Return (x, y) of the center of cell containing provided text 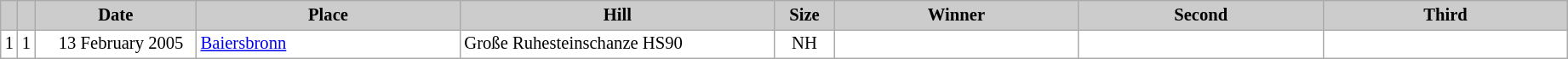
Baiersbronn (329, 44)
Winner (957, 15)
Date (116, 15)
Size (804, 15)
13 February 2005 (116, 44)
NH (804, 44)
Third (1445, 15)
Second (1200, 15)
Hill (617, 15)
Place (329, 15)
Große Ruhesteinschanze HS90 (617, 44)
